Provide the [X, Y] coordinate of the cell's center where the given text is located.  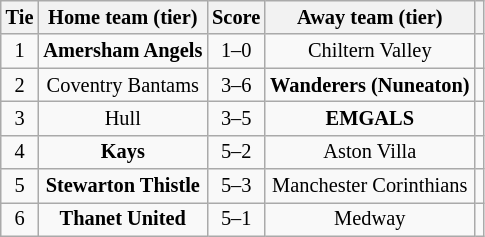
3–6 [236, 85]
Away team (tier) [370, 17]
6 [20, 219]
Amersham Angels [122, 51]
Kays [122, 152]
Coventry Bantams [122, 85]
EMGALS [370, 118]
3–5 [236, 118]
5–1 [236, 219]
Stewarton Thistle [122, 186]
Aston Villa [370, 152]
2 [20, 85]
Score [236, 17]
Hull [122, 118]
Medway [370, 219]
4 [20, 152]
Wanderers (Nuneaton) [370, 85]
5 [20, 186]
3 [20, 118]
Chiltern Valley [370, 51]
Tie [20, 17]
1 [20, 51]
Home team (tier) [122, 17]
5–2 [236, 152]
5–3 [236, 186]
Thanet United [122, 219]
Manchester Corinthians [370, 186]
1–0 [236, 51]
